Provide the [X, Y] coordinate of the cell's center where the given text is located.  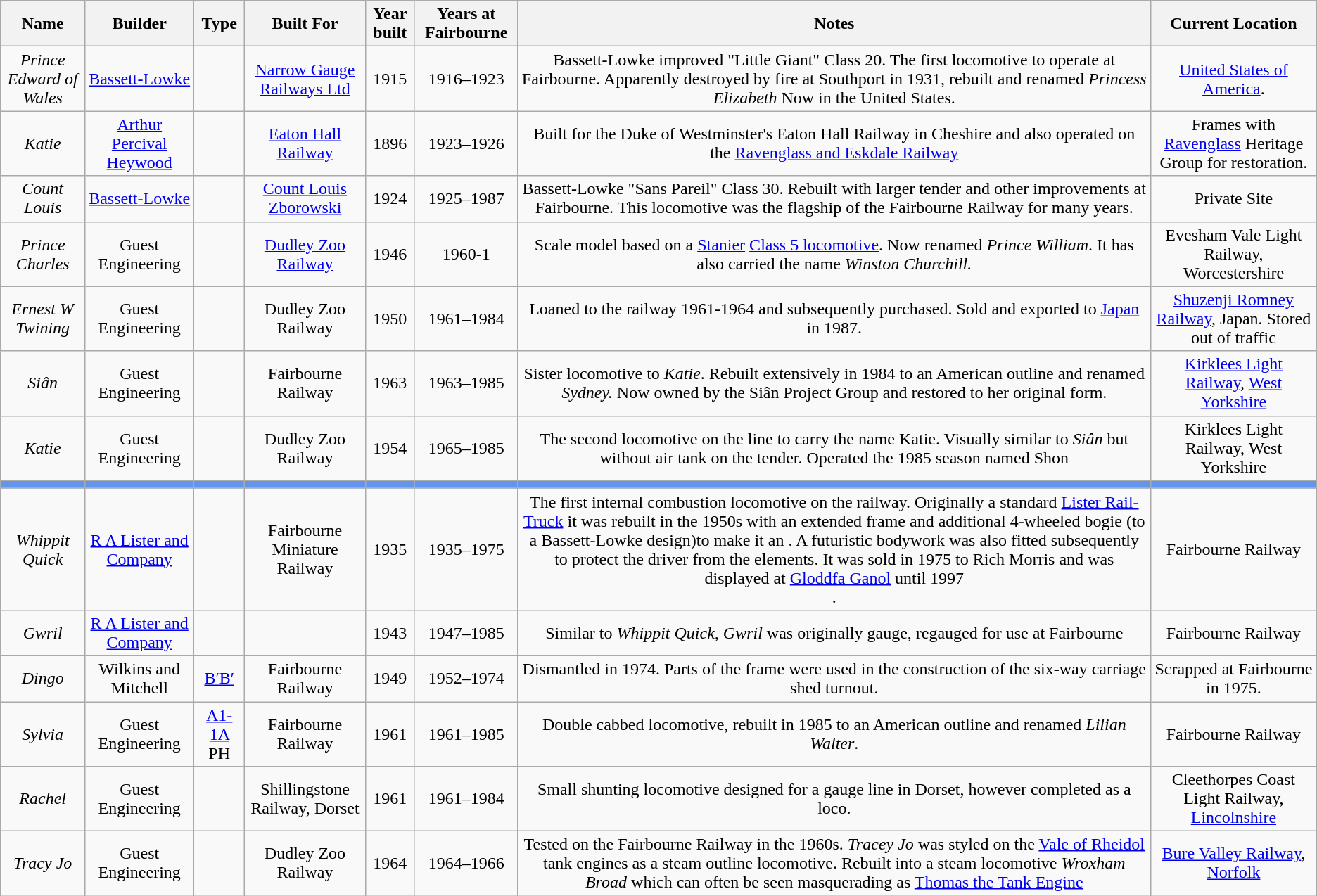
Shillingstone Railway, Dorset [305, 799]
Current Location [1234, 24]
Scale model based on a Stanier Class 5 locomotive. Now renamed Prince William. It has also carried the name Winston Churchill. [834, 254]
Similar to Whippit Quick, Gwril was originally gauge, regauged for use at Fairbourne [834, 633]
1946 [390, 254]
Built for the Duke of Westminster's Eaton Hall Railway in Cheshire and also operated on the Ravenglass and Eskdale Railway [834, 143]
1935–1975 [466, 549]
Prince Charles [43, 254]
Count Louis Zborowski [305, 198]
1960-1 [466, 254]
1952–1974 [466, 678]
Whippit Quick [43, 549]
1896 [390, 143]
1935 [390, 549]
1924 [390, 198]
Bure Valley Railway, Norfolk [1234, 864]
Shuzenji Romney Railway, Japan. Stored out of traffic [1234, 319]
Dismantled in 1974. Parts of the frame were used in the construction of the six-way carriage shed turnout. [834, 678]
Arthur Percival Heywood [139, 143]
1950 [390, 319]
Years at Fairbourne [466, 24]
Type [220, 24]
A1-1A PH [220, 734]
Double cabbed locomotive, rebuilt in 1985 to an American outline and renamed Lilian Walter. [834, 734]
Builder [139, 24]
Wilkins and Mitchell [139, 678]
Private Site [1234, 198]
Prince Edward of Wales [43, 79]
1915 [390, 79]
1947–1985 [466, 633]
Cleethorpes Coast Light Railway, Lincolnshire [1234, 799]
Rachel [43, 799]
Narrow Gauge Railways Ltd [305, 79]
United States of America. [1234, 79]
Gwril [43, 633]
1923–1926 [466, 143]
Built For [305, 24]
1916–1923 [466, 79]
1964–1966 [466, 864]
Loaned to the railway 1961-1964 and subsequently purchased. Sold and exported to Japan in 1987. [834, 319]
Sylvia [43, 734]
Notes [834, 24]
Fairbourne Miniature Railway [305, 549]
1943 [390, 633]
1964 [390, 864]
B′B′ [220, 678]
1961–1985 [466, 734]
Ernest W Twining [43, 319]
Evesham Vale Light Railway, Worcestershire [1234, 254]
Eaton Hall Railway [305, 143]
Siân [43, 383]
1963 [390, 383]
Tracy Jo [43, 864]
1954 [390, 448]
Frames with Ravenglass Heritage Group for restoration. [1234, 143]
1925–1987 [466, 198]
Count Louis [43, 198]
1949 [390, 678]
Name [43, 24]
Year built [390, 24]
Dingo [43, 678]
1965–1985 [466, 448]
Small shunting locomotive designed for a gauge line in Dorset, however completed as a loco. [834, 799]
Scrapped at Fairbourne in 1975. [1234, 678]
1963–1985 [466, 383]
